Capture the cell that displays the provided text and extract its [x, y] central coordinate. 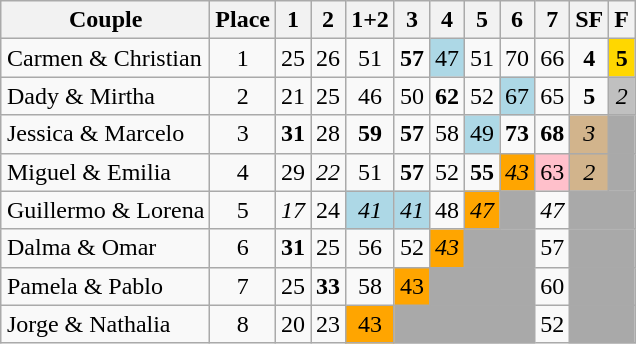
68 [552, 134]
62 [446, 96]
26 [328, 58]
21 [294, 96]
F [622, 20]
20 [294, 324]
8 [243, 324]
55 [482, 172]
Jorge & Nathalia [105, 324]
Pamela & Pablo [105, 286]
Couple [105, 20]
50 [412, 96]
Dalma & Omar [105, 248]
22 [328, 172]
Place [243, 20]
Jessica & Marcelo [105, 134]
65 [552, 96]
SF [590, 20]
Dady & Mirtha [105, 96]
Miguel & Emilia [105, 172]
33 [328, 286]
46 [370, 96]
73 [518, 134]
29 [294, 172]
60 [552, 286]
24 [328, 210]
63 [552, 172]
66 [552, 58]
28 [328, 134]
48 [446, 210]
70 [518, 58]
23 [328, 324]
56 [370, 248]
Carmen & Christian [105, 58]
67 [518, 96]
59 [370, 134]
1+2 [370, 20]
17 [294, 210]
49 [482, 134]
Guillermo & Lorena [105, 210]
